Detect which cell encompasses the target text, then output its (x, y) center coordinate. 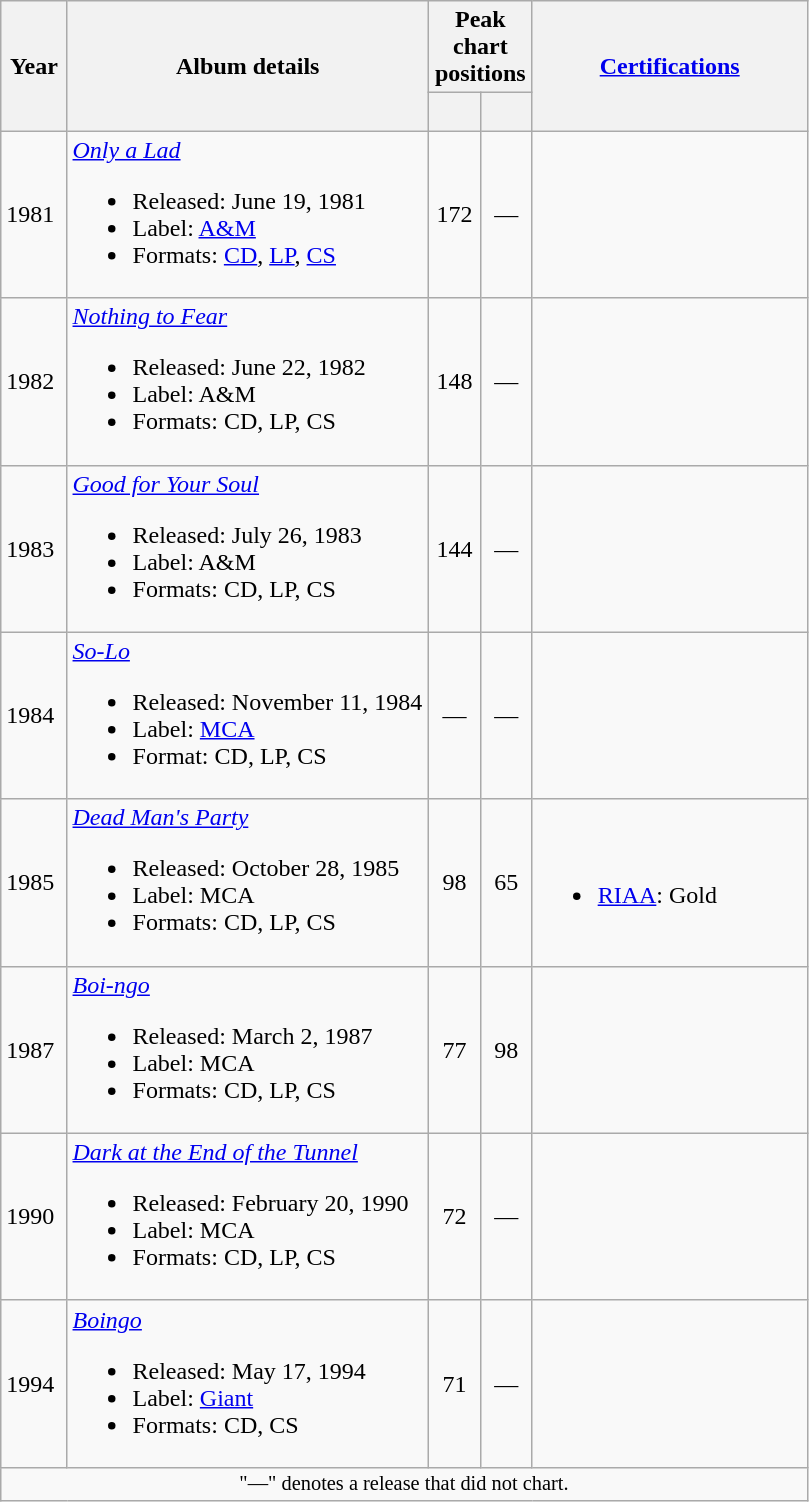
"—" denotes a release that did not chart. (404, 1484)
Peak chart positions (480, 47)
1990 (34, 1216)
1983 (34, 548)
Boingo Released: May 17, 1994Label: GiantFormats: CD, CS (248, 1384)
Nothing to FearReleased: June 22, 1982Label: A&MFormats: CD, LP, CS (248, 382)
Album details (248, 66)
Boi-ngoReleased: March 2, 1987Label: MCAFormats: CD, LP, CS (248, 1050)
RIAA: Gold (670, 882)
65 (506, 882)
71 (454, 1384)
1982 (34, 382)
172 (454, 214)
Certifications (670, 66)
144 (454, 548)
Year (34, 66)
1987 (34, 1050)
So-Lo Released: November 11, 1984Label: MCAFormat: CD, LP, CS (248, 716)
1981 (34, 214)
Dead Man's PartyReleased: October 28, 1985Label: MCAFormats: CD, LP, CS (248, 882)
Good for Your SoulReleased: July 26, 1983Label: A&MFormats: CD, LP, CS (248, 548)
Only a LadReleased: June 19, 1981Label: A&MFormats: CD, LP, CS (248, 214)
1984 (34, 716)
1985 (34, 882)
77 (454, 1050)
Dark at the End of the TunnelReleased: February 20, 1990Label: MCAFormats: CD, LP, CS (248, 1216)
1994 (34, 1384)
72 (454, 1216)
148 (454, 382)
